Detect which cell encompasses the target text, then output its [x, y] center coordinate. 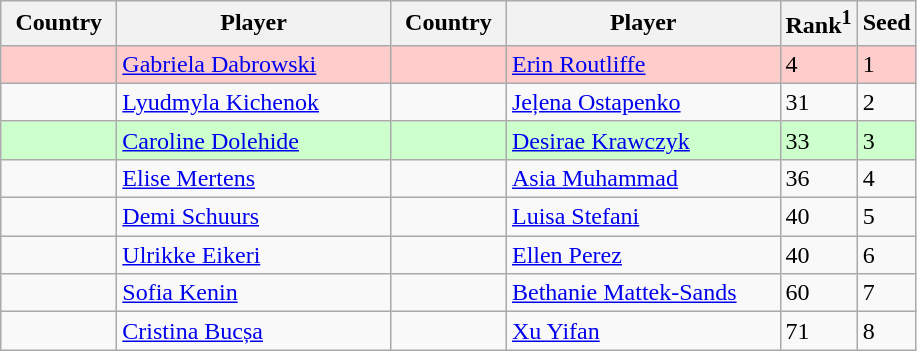
Ellen Perez [643, 255]
Gabriela Dabrowski [254, 64]
60 [818, 293]
Elise Mertens [254, 178]
2 [886, 102]
Luisa Stefani [643, 217]
7 [886, 293]
Seed [886, 24]
33 [818, 140]
Erin Routliffe [643, 64]
Jeļena Ostapenko [643, 102]
Xu Yifan [643, 331]
3 [886, 140]
Bethanie Mattek-Sands [643, 293]
8 [886, 331]
31 [818, 102]
1 [886, 64]
Desirae Krawczyk [643, 140]
Lyudmyla Kichenok [254, 102]
Rank1 [818, 24]
Asia Muhammad [643, 178]
Demi Schuurs [254, 217]
6 [886, 255]
Cristina Bucșa [254, 331]
Caroline Dolehide [254, 140]
36 [818, 178]
71 [818, 331]
5 [886, 217]
Ulrikke Eikeri [254, 255]
Sofia Kenin [254, 293]
